Identify which cell holds the provided text, then report its [X, Y] central coordinate. 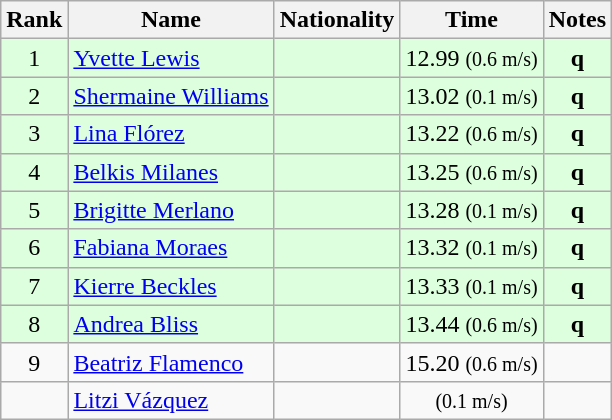
Andrea Bliss [171, 324]
Litzi Vázquez [171, 400]
Belkis Milanes [171, 172]
Shermaine Williams [171, 96]
Lina Flórez [171, 134]
6 [34, 248]
Brigitte Merlano [171, 210]
3 [34, 134]
4 [34, 172]
Nationality [337, 20]
Kierre Beckles [171, 286]
2 [34, 96]
Beatriz Flamenco [171, 362]
7 [34, 286]
13.32 (0.1 m/s) [472, 248]
15.20 (0.6 m/s) [472, 362]
13.28 (0.1 m/s) [472, 210]
Yvette Lewis [171, 58]
5 [34, 210]
8 [34, 324]
Notes [577, 20]
Fabiana Moraes [171, 248]
Time [472, 20]
12.99 (0.6 m/s) [472, 58]
Rank [34, 20]
Name [171, 20]
13.22 (0.6 m/s) [472, 134]
13.02 (0.1 m/s) [472, 96]
9 [34, 362]
13.44 (0.6 m/s) [472, 324]
13.33 (0.1 m/s) [472, 286]
13.25 (0.6 m/s) [472, 172]
(0.1 m/s) [472, 400]
1 [34, 58]
